Search for the cell housing the specified text and yield its [x, y] center coordinate. 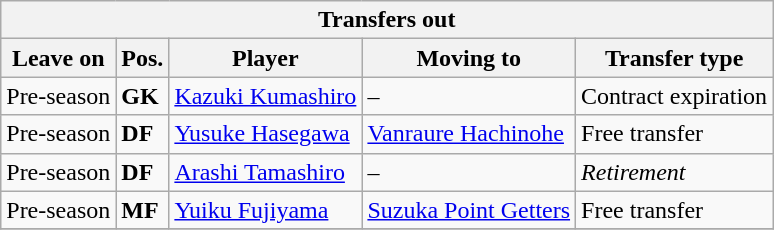
Contract expiration [674, 96]
Arashi Tamashiro [266, 172]
Moving to [469, 58]
Vanraure Hachinohe [469, 134]
Transfer type [674, 58]
Yuiku Fujiyama [266, 210]
Player [266, 58]
Kazuki Kumashiro [266, 96]
Leave on [58, 58]
Pos. [142, 58]
Suzuka Point Getters [469, 210]
GK [142, 96]
Transfers out [387, 20]
Yusuke Hasegawa [266, 134]
Retirement [674, 172]
MF [142, 210]
